Identify which cell holds the provided text, then report its (X, Y) central coordinate. 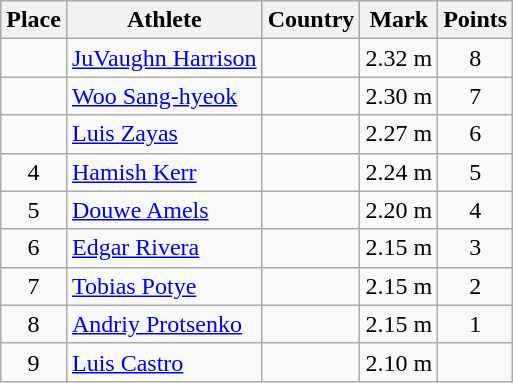
Country (311, 20)
2.27 m (399, 134)
2.30 m (399, 96)
Woo Sang-hyeok (164, 96)
Tobias Potye (164, 286)
Luis Zayas (164, 134)
Athlete (164, 20)
2 (476, 286)
Points (476, 20)
3 (476, 248)
JuVaughn Harrison (164, 58)
2.32 m (399, 58)
2.10 m (399, 362)
2.24 m (399, 172)
Luis Castro (164, 362)
Douwe Amels (164, 210)
Andriy Protsenko (164, 324)
Mark (399, 20)
Edgar Rivera (164, 248)
Hamish Kerr (164, 172)
9 (34, 362)
1 (476, 324)
2.20 m (399, 210)
Place (34, 20)
